Find where the given text appears and provide that cell's center as [x, y] coordinate. 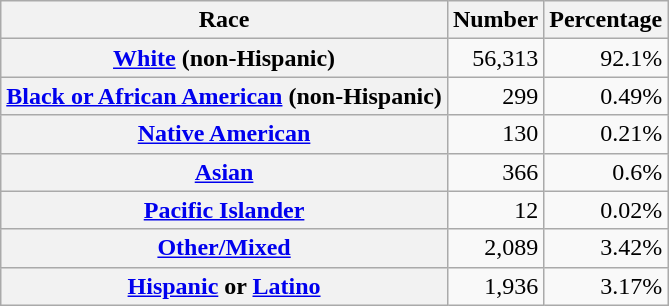
130 [495, 134]
White (non-Hispanic) [224, 58]
Native American [224, 134]
0.21% [606, 134]
0.49% [606, 96]
Hispanic or Latino [224, 286]
3.42% [606, 248]
1,936 [495, 286]
Percentage [606, 20]
0.6% [606, 172]
Asian [224, 172]
2,089 [495, 248]
Number [495, 20]
Race [224, 20]
Black or African American (non-Hispanic) [224, 96]
Other/Mixed [224, 248]
Pacific Islander [224, 210]
12 [495, 210]
92.1% [606, 58]
56,313 [495, 58]
0.02% [606, 210]
3.17% [606, 286]
366 [495, 172]
299 [495, 96]
